Identify which cell holds the provided text, then report its [x, y] central coordinate. 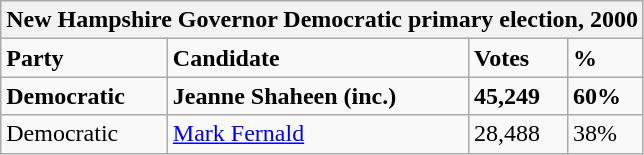
45,249 [518, 96]
Votes [518, 58]
28,488 [518, 134]
Mark Fernald [318, 134]
60% [606, 96]
% [606, 58]
38% [606, 134]
Party [84, 58]
Jeanne Shaheen (inc.) [318, 96]
Candidate [318, 58]
New Hampshire Governor Democratic primary election, 2000 [322, 20]
